Pinpoint the cell where the given text exists, returning its [X, Y] midpoint coordinate. 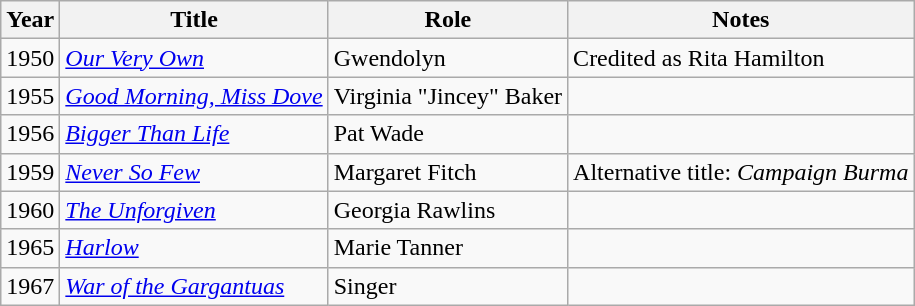
1955 [30, 96]
Our Very Own [194, 58]
Role [448, 20]
Georgia Rawlins [448, 210]
1959 [30, 172]
Alternative title: Campaign Burma [741, 172]
Bigger Than Life [194, 134]
1965 [30, 248]
1950 [30, 58]
Good Morning, Miss Dove [194, 96]
Margaret Fitch [448, 172]
Credited as Rita Hamilton [741, 58]
The Unforgiven [194, 210]
Gwendolyn [448, 58]
1956 [30, 134]
Marie Tanner [448, 248]
Never So Few [194, 172]
Virginia "Jincey" Baker [448, 96]
Notes [741, 20]
1960 [30, 210]
Year [30, 20]
Singer [448, 286]
War of the Gargantuas [194, 286]
Harlow [194, 248]
Title [194, 20]
Pat Wade [448, 134]
1967 [30, 286]
